Pinpoint the cell where the given text exists, returning its [X, Y] midpoint coordinate. 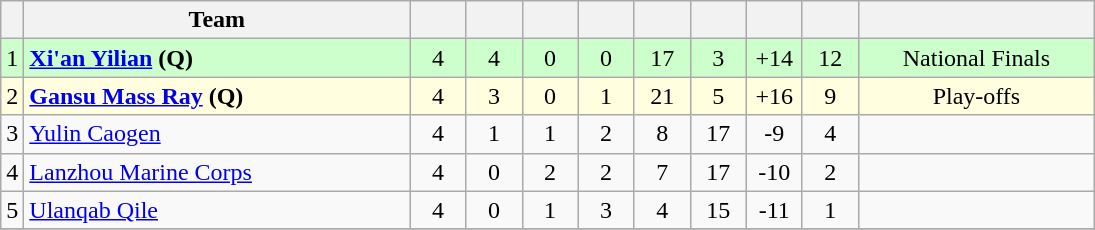
National Finals [976, 58]
Lanzhou Marine Corps [217, 172]
7 [662, 172]
Play-offs [976, 96]
-11 [774, 210]
8 [662, 134]
9 [830, 96]
Team [217, 20]
+14 [774, 58]
+16 [774, 96]
-10 [774, 172]
Gansu Mass Ray (Q) [217, 96]
Xi'an Yilian (Q) [217, 58]
15 [718, 210]
Ulanqab Qile [217, 210]
21 [662, 96]
12 [830, 58]
Yulin Caogen [217, 134]
-9 [774, 134]
